Search for the cell housing the specified text and yield its [X, Y] center coordinate. 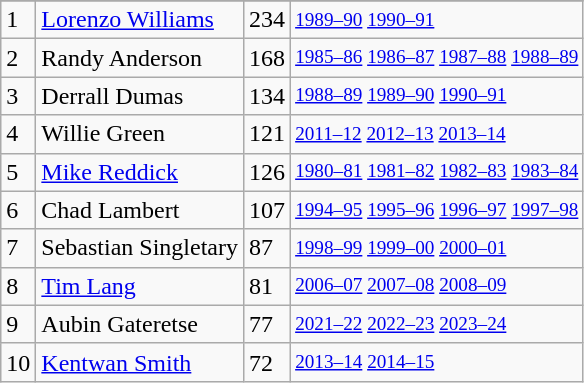
3 [18, 96]
134 [268, 96]
Mike Reddick [140, 172]
2021–22 2022–23 2023–24 [437, 324]
4 [18, 134]
1985–86 1986–87 1987–88 1988–89 [437, 58]
6 [18, 210]
Randy Anderson [140, 58]
Derrall Dumas [140, 96]
Willie Green [140, 134]
Lorenzo Williams [140, 20]
2011–12 2012–13 2013–14 [437, 134]
1 [18, 20]
1998–99 1999–00 2000–01 [437, 248]
Tim Lang [140, 286]
126 [268, 172]
Chad Lambert [140, 210]
87 [268, 248]
2006–07 2007–08 2008–09 [437, 286]
1994–95 1995–96 1996–97 1997–98 [437, 210]
Aubin Gateretse [140, 324]
9 [18, 324]
121 [268, 134]
7 [18, 248]
107 [268, 210]
234 [268, 20]
2013–14 2014–15 [437, 362]
72 [268, 362]
1980–81 1981–82 1982–83 1983–84 [437, 172]
2 [18, 58]
168 [268, 58]
77 [268, 324]
8 [18, 286]
Kentwan Smith [140, 362]
81 [268, 286]
1989–90 1990–91 [437, 20]
10 [18, 362]
Sebastian Singletary [140, 248]
1988–89 1989–90 1990–91 [437, 96]
5 [18, 172]
